Extract the (x, y) coordinate from the center of the cell holding the provided text.  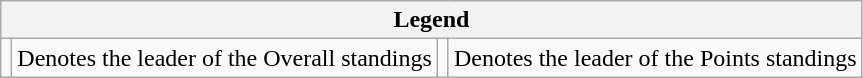
Denotes the leader of the Overall standings (225, 58)
Legend (432, 20)
Denotes the leader of the Points standings (655, 58)
